Provide the [x, y] coordinate of the cell's center where the given text is located.  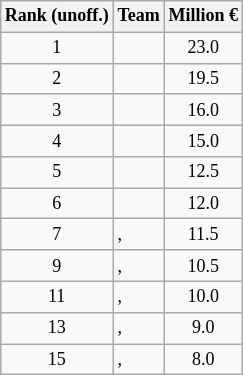
9.0 [203, 328]
5 [56, 172]
Team [138, 16]
Rank (unoff.) [56, 16]
13 [56, 328]
9 [56, 266]
10.0 [203, 296]
2 [56, 78]
11 [56, 296]
6 [56, 204]
23.0 [203, 48]
7 [56, 234]
16.0 [203, 110]
15 [56, 360]
11.5 [203, 234]
4 [56, 140]
12.0 [203, 204]
Million € [203, 16]
10.5 [203, 266]
8.0 [203, 360]
12.5 [203, 172]
19.5 [203, 78]
3 [56, 110]
15.0 [203, 140]
1 [56, 48]
